Return the (X, Y) coordinate for the center point of the cell that contains the specified text.  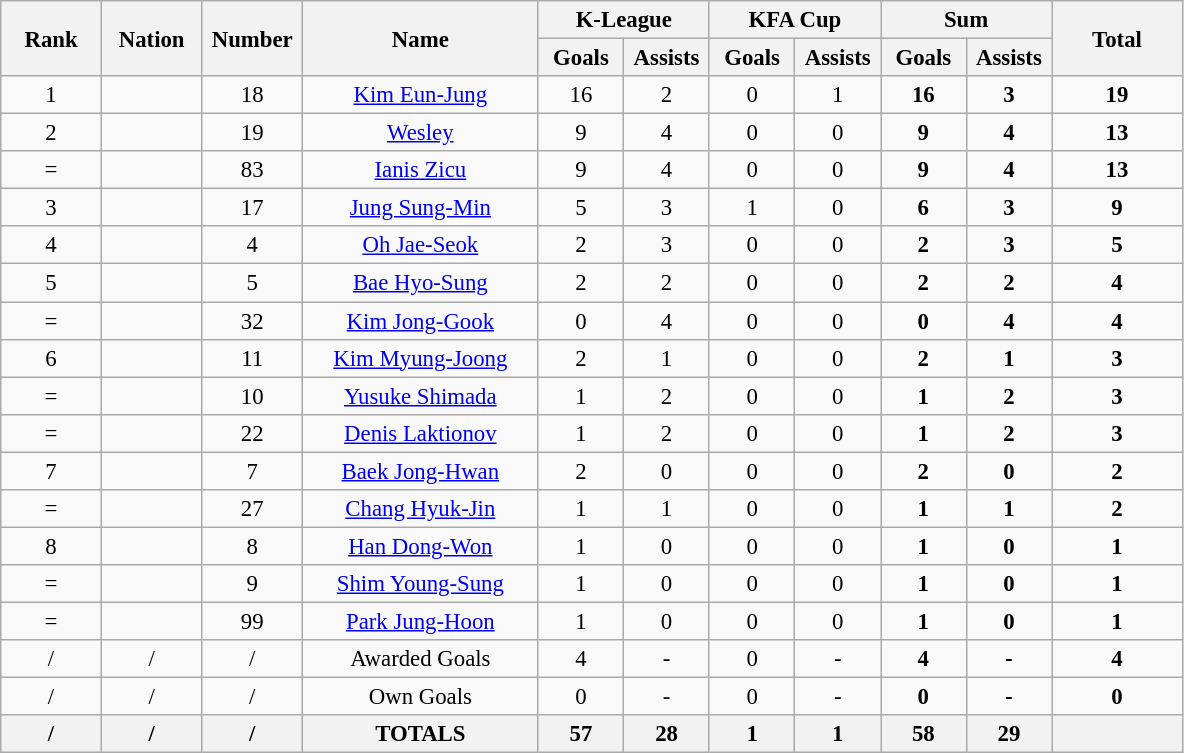
Wesley (421, 133)
KFA Cup (794, 20)
Kim Eun-Jung (421, 95)
58 (923, 734)
99 (252, 621)
Kim Jong-Gook (421, 321)
Denis Laktionov (421, 433)
Chang Hyuk-Jin (421, 509)
32 (252, 321)
TOTALS (421, 734)
57 (581, 734)
10 (252, 396)
28 (667, 734)
Han Dong-Won (421, 546)
Yusuke Shimada (421, 396)
11 (252, 358)
Name (421, 38)
83 (252, 170)
Shim Young-Sung (421, 584)
Baek Jong-Hwan (421, 471)
Jung Sung-Min (421, 208)
27 (252, 509)
18 (252, 95)
Nation (152, 38)
K-League (624, 20)
Total (1118, 38)
Awarded Goals (421, 659)
Bae Hyo-Sung (421, 283)
Park Jung-Hoon (421, 621)
Number (252, 38)
22 (252, 433)
Own Goals (421, 697)
17 (252, 208)
Oh Jae-Seok (421, 245)
Rank (52, 38)
Ianis Zicu (421, 170)
Kim Myung-Joong (421, 358)
29 (1009, 734)
Sum (966, 20)
